Determine the (x, y) coordinate at the center of the cell enclosing the given text.  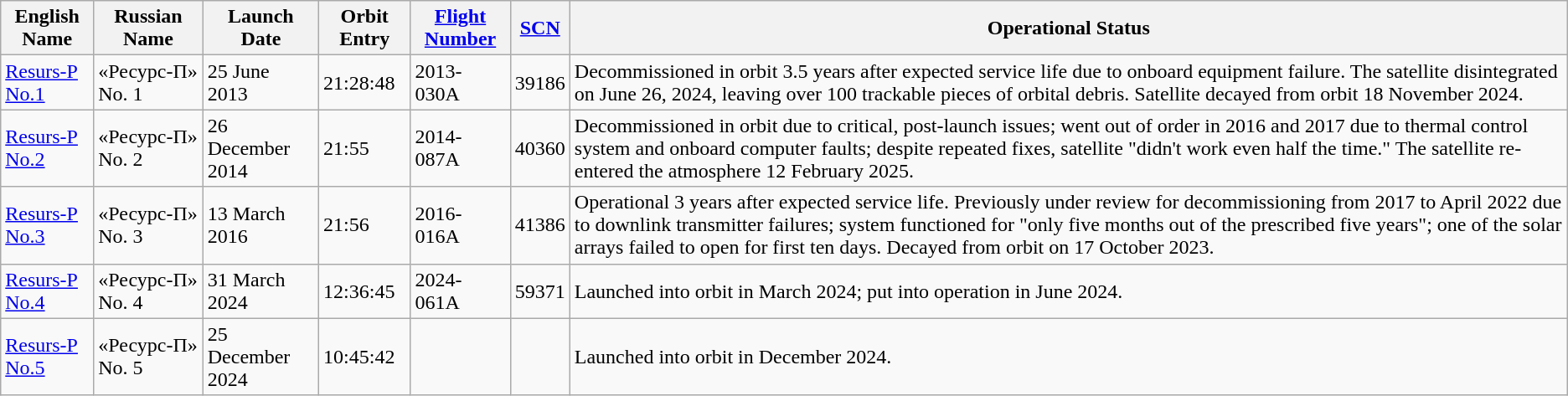
Launch Date (260, 28)
2016-016A (461, 225)
21:28:48 (365, 82)
31 March 2024 (260, 291)
25 December 2024 (260, 357)
40360 (539, 148)
Resurs-P No.4 (47, 291)
«Ресурс-П» No. 5 (149, 357)
«Ресурс-П» No. 2 (149, 148)
10:45:42 (365, 357)
Resurs-P No.2 (47, 148)
English Name (47, 28)
SCN (539, 28)
Resurs-P No.3 (47, 225)
41386 (539, 225)
26 December 2014 (260, 148)
2014-087A (461, 148)
59371 (539, 291)
21:56 (365, 225)
Launched into orbit in March 2024; put into operation in June 2024. (1069, 291)
2013-030A (461, 82)
2024-061A (461, 291)
39186 (539, 82)
12:36:45 (365, 291)
Operational Status (1069, 28)
«Ресурс-П» No. 3 (149, 225)
Russian Name (149, 28)
«Ресурс-П» No. 1 (149, 82)
Orbit Entry (365, 28)
Resurs-P No.5 (47, 357)
13 March 2016 (260, 225)
Flight Number (461, 28)
«Ресурс-П» No. 4 (149, 291)
Resurs-P No.1 (47, 82)
21:55 (365, 148)
25 June 2013 (260, 82)
Launched into orbit in December 2024. (1069, 357)
